Detect which cell encompasses the target text, then output its (X, Y) center coordinate. 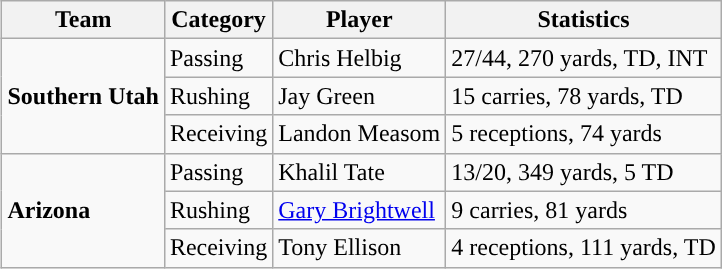
Tony Ellison (360, 248)
Team (83, 20)
Jay Green (360, 96)
Southern Utah (83, 96)
5 receptions, 74 yards (584, 134)
Category (218, 20)
Player (360, 20)
Landon Measom (360, 134)
9 carries, 81 yards (584, 210)
Gary Brightwell (360, 210)
4 receptions, 111 yards, TD (584, 248)
13/20, 349 yards, 5 TD (584, 172)
27/44, 270 yards, TD, INT (584, 58)
Khalil Tate (360, 172)
Arizona (83, 210)
Statistics (584, 20)
15 carries, 78 yards, TD (584, 96)
Chris Helbig (360, 58)
